From the cell containing the given text, extract its center point as (X, Y) coordinate. 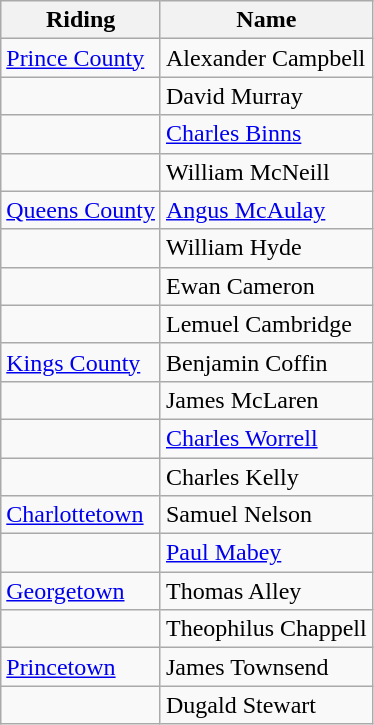
David Murray (266, 96)
Georgetown (81, 591)
Prince County (81, 58)
Kings County (81, 362)
James Townsend (266, 667)
Thomas Alley (266, 591)
James McLaren (266, 400)
Charles Kelly (266, 477)
Charlottetown (81, 515)
Charles Worrell (266, 438)
Benjamin Coffin (266, 362)
Riding (81, 20)
Name (266, 20)
Princetown (81, 667)
Paul Mabey (266, 553)
William McNeill (266, 172)
Lemuel Cambridge (266, 324)
Queens County (81, 210)
Samuel Nelson (266, 515)
Theophilus Chappell (266, 629)
William Hyde (266, 248)
Charles Binns (266, 134)
Angus McAulay (266, 210)
Dugald Stewart (266, 705)
Ewan Cameron (266, 286)
Alexander Campbell (266, 58)
